Determine the (X, Y) coordinate at the center of the cell enclosing the given text.  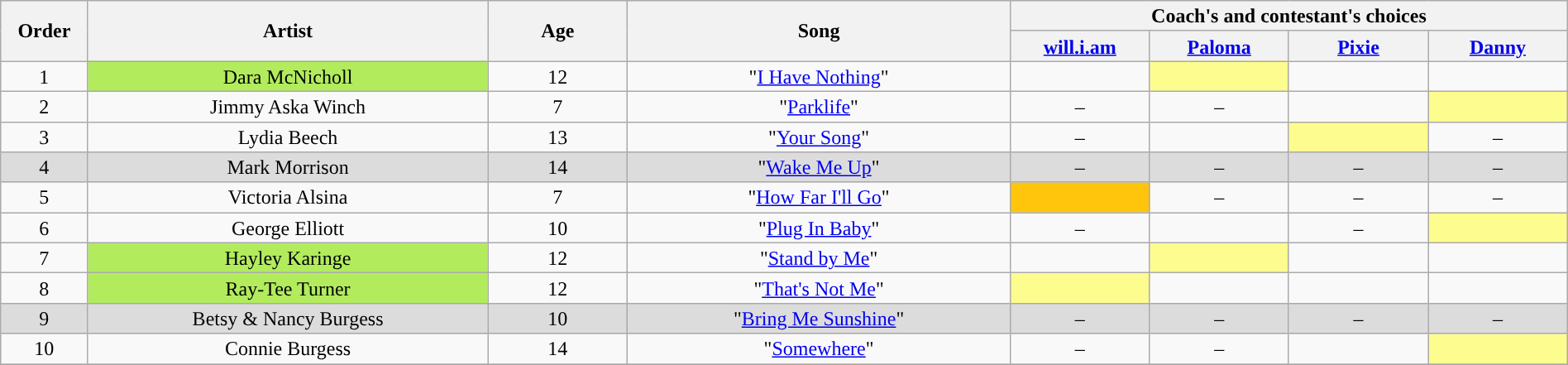
"I Have Nothing" (819, 76)
6 (45, 228)
Betsy & Nancy Burgess (288, 318)
Order (45, 31)
Lydia Beech (288, 137)
Song (819, 31)
"Stand by Me" (819, 258)
Danny (1499, 46)
Connie Burgess (288, 349)
5 (45, 197)
Ray-Tee Turner (288, 288)
Artist (288, 31)
George Elliott (288, 228)
"Parklife" (819, 106)
"Plug In Baby" (819, 228)
Pixie (1358, 46)
Dara McNicholl (288, 76)
Paloma (1219, 46)
2 (45, 106)
"Your Song" (819, 137)
8 (45, 288)
"How Far I'll Go" (819, 197)
"That's Not Me" (819, 288)
"Bring Me Sunshine" (819, 318)
13 (557, 137)
"Somewhere" (819, 349)
Age (557, 31)
1 (45, 76)
4 (45, 167)
Coach's and contestant's choices (1289, 17)
Victoria Alsina (288, 197)
"Wake Me Up" (819, 167)
3 (45, 137)
Mark Morrison (288, 167)
Jimmy Aska Winch (288, 106)
will.i.am (1080, 46)
9 (45, 318)
Hayley Karinge (288, 258)
